Output the (x, y) coordinate of the center of the cell containing the given text.  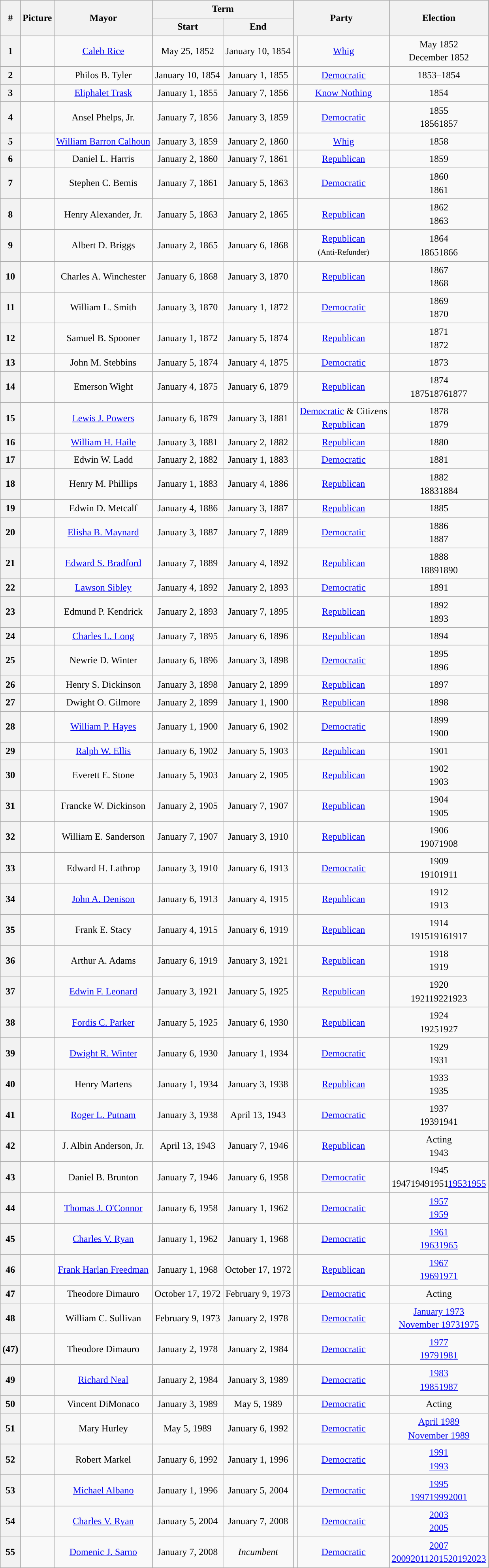
William E. Sanderson (103, 837)
186418651866 (439, 246)
20032005 (439, 1521)
185518561857 (439, 117)
20 (10, 533)
Start (188, 27)
Edwin F. Leonard (103, 992)
Henry S. Dickinson (103, 685)
Francke W. Dickinson (103, 806)
1920192119221923 (439, 992)
Lewis J. Powers (103, 418)
190919101911 (439, 868)
39 (10, 1053)
22 (10, 588)
24 (10, 636)
Election (439, 18)
Ansel Phelps, Jr. (103, 117)
8 (10, 214)
Elisha B. Maynard (103, 533)
55 (10, 1552)
11 (10, 308)
192419251927 (439, 1022)
50 (10, 1405)
7 (10, 183)
William C. Sullivan (103, 1318)
# (10, 18)
19021903 (439, 775)
1873 (439, 363)
Mary Hurley (103, 1429)
10 (10, 277)
18861887 (439, 533)
19911993 (439, 1459)
Edward H. Lathrop (103, 868)
Vincent DiMonaco (103, 1405)
198319851987 (439, 1380)
18671868 (439, 277)
18781879 (439, 418)
William Barron Calhoun (103, 141)
Edward S. Bradford (103, 563)
Ralph W. Ellis (103, 751)
Dwight R. Winter (103, 1053)
51 (10, 1429)
Samuel B. Spooner (103, 338)
William H. Haile (103, 442)
Lawson Sibley (103, 588)
18711872 (439, 338)
Edwin D. Metcalf (103, 508)
1858 (439, 141)
Edwin W. Ladd (103, 460)
5 (10, 141)
35 (10, 930)
Charles A. Winchester (103, 277)
Eliphalet Trask (103, 93)
19291931 (439, 1053)
Henry Martens (103, 1084)
18951896 (439, 660)
53 (10, 1490)
May 25, 1852 (188, 51)
43 (10, 1177)
32 (10, 837)
18921893 (439, 612)
January 1973November 19731975 (439, 1318)
Party (341, 18)
Acting1943 (439, 1146)
Incumbent (258, 1552)
Domenic J. Sarno (103, 1552)
1891 (439, 588)
Roger L. Putnam (103, 1115)
1853–1854 (439, 75)
Caleb Rice (103, 51)
197719791981 (439, 1349)
Dwight O. Gilmore (103, 703)
40 (10, 1084)
18691870 (439, 308)
April 1989November 1989 (439, 1429)
John M. Stebbins (103, 363)
26 (10, 685)
William P. Hayes (103, 727)
2 (10, 75)
William L. Smith (103, 308)
Albert D. Briggs (103, 246)
1995199719992001 (439, 1490)
1914191519161917 (439, 930)
38 (10, 1022)
1901 (439, 751)
Term (223, 9)
Emerson Wight (103, 387)
13 (10, 363)
6 (10, 159)
Robert Markel (103, 1459)
42 (10, 1146)
1881 (439, 460)
Newrie D. Winter (103, 660)
Stephen C. Bemis (103, 183)
Henry M. Phillips (103, 484)
47 (10, 1294)
16 (10, 442)
Fordis C. Parker (103, 1022)
4 (10, 117)
21 (10, 563)
John A. Denison (103, 899)
1854 (439, 93)
Thomas J. O'Connor (103, 1208)
1897 (439, 685)
18621863 (439, 214)
196119631965 (439, 1239)
18 (10, 484)
End (258, 27)
15 (10, 418)
Republican(Anti-Refunder) (344, 246)
33 (10, 868)
12 (10, 338)
Mayor (103, 18)
Frank Harlan Freedman (103, 1270)
29 (10, 751)
18991900 (439, 727)
9 (10, 246)
Richard Neal (103, 1380)
Daniel B. Brunton (103, 1177)
1885 (439, 508)
(47) (10, 1349)
48 (10, 1318)
188218831884 (439, 484)
41 (10, 1115)
19121913 (439, 899)
3 (10, 93)
J. Albin Anderson, Jr. (103, 1146)
Know Nothing (344, 93)
1880 (439, 442)
34 (10, 899)
52 (10, 1459)
Charles L. Long (103, 636)
31 (10, 806)
193719391941 (439, 1115)
18601861 (439, 183)
188818891890 (439, 563)
19181919 (439, 961)
27 (10, 703)
28 (10, 727)
25 (10, 660)
17 (10, 460)
14 (10, 387)
Edmund P. Kendrick (103, 612)
190619071908 (439, 837)
Democratic & CitizensRepublican (344, 418)
1 (10, 51)
Arthur A. Adams (103, 961)
Michael Albano (103, 1490)
19571959 (439, 1208)
1874187518761877 (439, 387)
Picture (37, 18)
49 (10, 1380)
196719691971 (439, 1270)
194519471949195119531955 (439, 1177)
1894 (439, 636)
19 (10, 508)
Henry Alexander, Jr. (103, 214)
46 (10, 1270)
1898 (439, 703)
Frank E. Stacy (103, 930)
54 (10, 1521)
36 (10, 961)
200720092011201520192023 (439, 1552)
Daniel L. Harris (103, 159)
Philos B. Tyler (103, 75)
37 (10, 992)
1859 (439, 159)
19041905 (439, 806)
Everett E. Stone (103, 775)
19331935 (439, 1084)
45 (10, 1239)
23 (10, 612)
30 (10, 775)
44 (10, 1208)
May 1852December 1852 (439, 51)
